Return (x, y) of the center of cell containing provided text 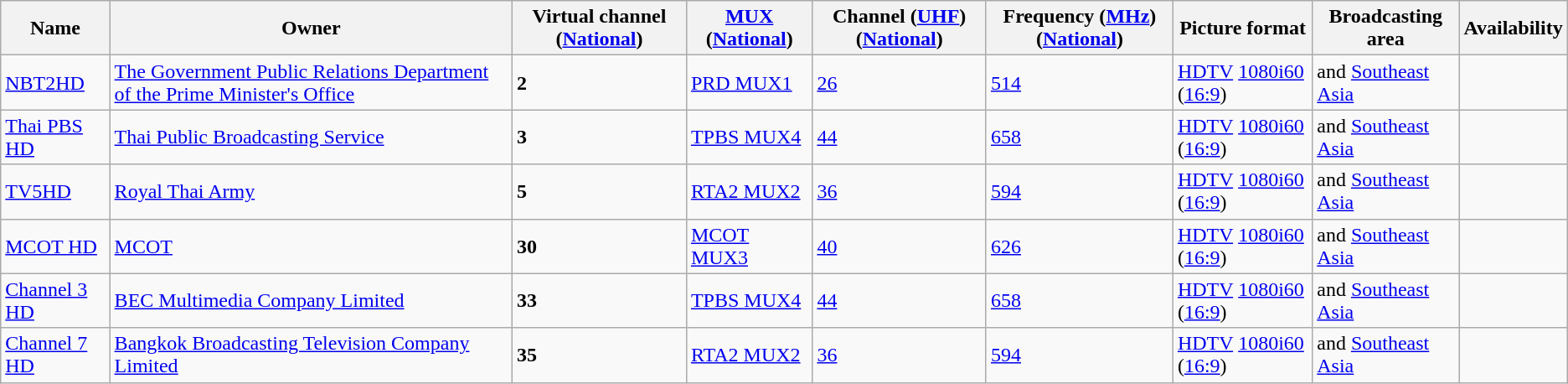
26 (900, 82)
NBT2HD (55, 82)
Broadcasting area (1385, 29)
Royal Thai Army (311, 191)
Virtual channel (National) (600, 29)
33 (600, 300)
3 (600, 138)
Name (55, 29)
The Government Public Relations Department of the Prime Minister's Office (311, 82)
626 (1079, 246)
35 (600, 355)
MCOT (311, 246)
MCOT HD (55, 246)
Thai Public Broadcasting Service (311, 138)
Picture format (1242, 29)
Frequency (MHz) (National) (1079, 29)
Channel 7 HD (55, 355)
40 (900, 246)
30 (600, 246)
Owner (311, 29)
MUX (National) (749, 29)
2 (600, 82)
TV5HD (55, 191)
BEC Multimedia Company Limited (311, 300)
Bangkok Broadcasting Television Company Limited (311, 355)
514 (1079, 82)
MCOT MUX3 (749, 246)
Thai PBS HD (55, 138)
Availability (1513, 29)
5 (600, 191)
Channel 3 HD (55, 300)
PRD MUX1 (749, 82)
Channel (UHF) (National) (900, 29)
